Find where the given text appears and provide that cell's center as [X, Y] coordinate. 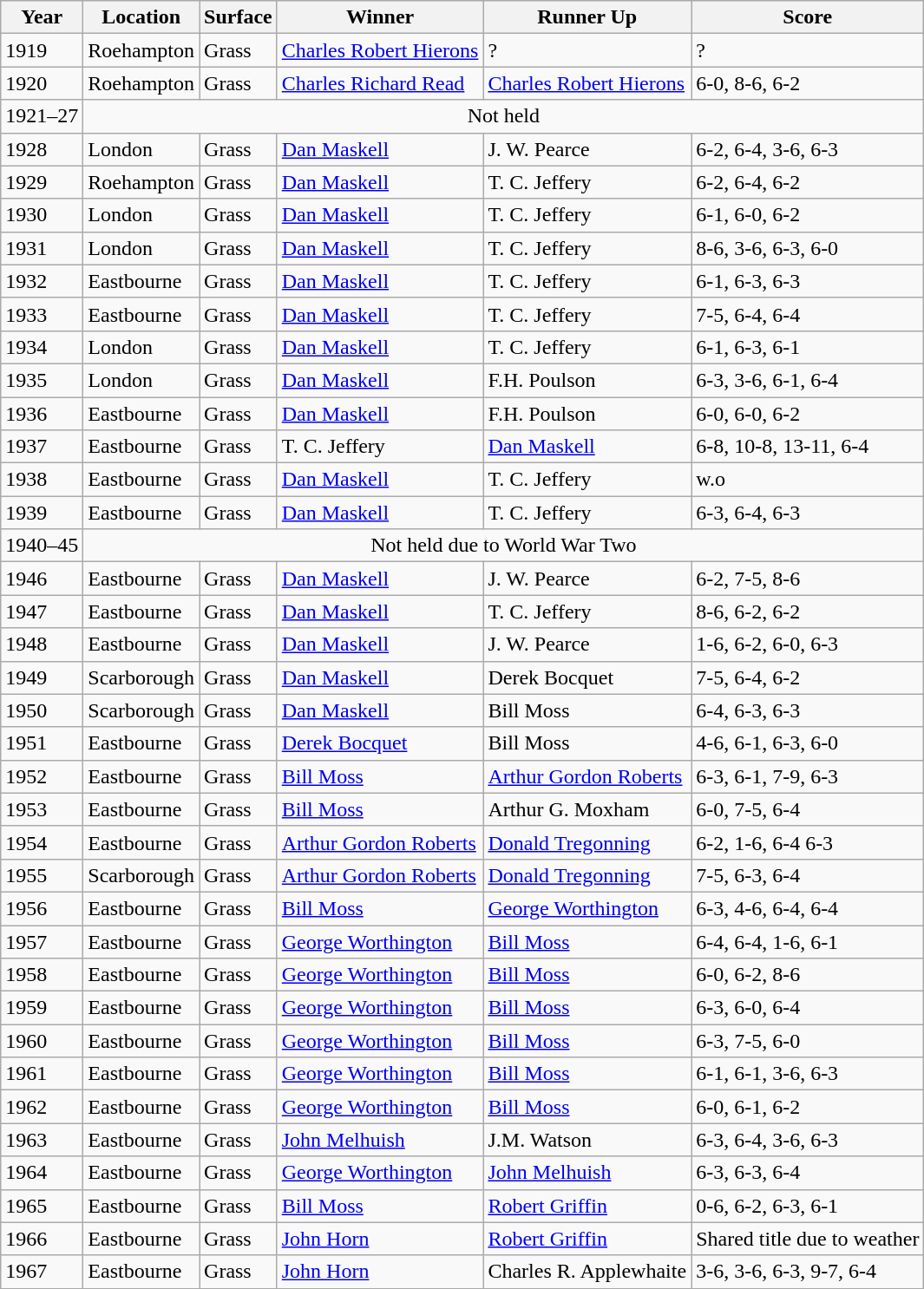
1931 [42, 248]
Year [42, 17]
6-0, 6-2, 8-6 [808, 975]
0-6, 6-2, 6-3, 6-1 [808, 1206]
Location [141, 17]
6-1, 6-3, 6-3 [808, 281]
1954 [42, 842]
Winner [380, 17]
1938 [42, 480]
6-0, 8-6, 6-2 [808, 83]
6-3, 6-4, 6-3 [808, 513]
Charles R. Applewhaite [587, 1272]
1953 [42, 809]
1921–27 [42, 116]
Shared title due to weather [808, 1239]
1958 [42, 975]
1935 [42, 380]
6-3, 3-6, 6-1, 6-4 [808, 380]
6-0, 6-1, 6-2 [808, 1107]
7-5, 6-4, 6-2 [808, 677]
Charles Richard Read [380, 83]
Score [808, 17]
1946 [42, 579]
7-5, 6-4, 6-4 [808, 314]
1932 [42, 281]
1936 [42, 414]
1967 [42, 1272]
Arthur G. Moxham [587, 809]
6-3, 6-3, 6-4 [808, 1173]
1957 [42, 941]
6-0, 6-0, 6-2 [808, 414]
1964 [42, 1173]
1960 [42, 1041]
1963 [42, 1140]
6-2, 6-4, 3-6, 6-3 [808, 149]
1948 [42, 644]
7-5, 6-3, 6-4 [808, 875]
1965 [42, 1206]
6-2, 6-4, 6-2 [808, 182]
8-6, 6-2, 6-2 [808, 612]
Surface [239, 17]
1933 [42, 314]
6-3, 6-1, 7-9, 6-3 [808, 776]
1-6, 6-2, 6-0, 6-3 [808, 644]
4-6, 6-1, 6-3, 6-0 [808, 743]
1959 [42, 1008]
6-2, 1-6, 6-4 6-3 [808, 842]
1950 [42, 710]
Not held due to World War Two [503, 546]
1929 [42, 182]
6-3, 6-4, 3-6, 6-3 [808, 1140]
1966 [42, 1239]
6-0, 7-5, 6-4 [808, 809]
1920 [42, 83]
J.M. Watson [587, 1140]
1962 [42, 1107]
1930 [42, 215]
Not held [503, 116]
6-2, 7-5, 8-6 [808, 579]
6-8, 10-8, 13-11, 6-4 [808, 447]
1934 [42, 347]
1940–45 [42, 546]
1919 [42, 50]
1949 [42, 677]
3-6, 3-6, 6-3, 9-7, 6-4 [808, 1272]
1955 [42, 875]
6-4, 6-3, 6-3 [808, 710]
1947 [42, 612]
1951 [42, 743]
Runner Up [587, 17]
6-1, 6-0, 6-2 [808, 215]
w.o [808, 480]
1961 [42, 1074]
1939 [42, 513]
6-3, 7-5, 6-0 [808, 1041]
6-1, 6-3, 6-1 [808, 347]
1952 [42, 776]
1937 [42, 447]
6-3, 4-6, 6-4, 6-4 [808, 908]
1956 [42, 908]
6-1, 6-1, 3-6, 6-3 [808, 1074]
6-3, 6-0, 6-4 [808, 1008]
8-6, 3-6, 6-3, 6-0 [808, 248]
1928 [42, 149]
6-4, 6-4, 1-6, 6-1 [808, 941]
